Output the [X, Y] coordinate of the center of the cell containing the given text.  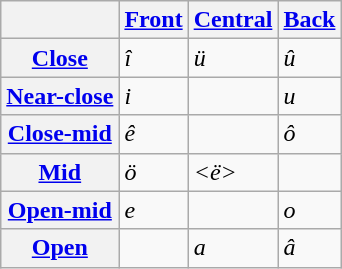
ô [310, 134]
î [154, 58]
a [233, 248]
û [310, 58]
â [310, 248]
i [154, 96]
Close-mid [60, 134]
ê [154, 134]
o [310, 210]
Back [310, 20]
ö [154, 172]
Close [60, 58]
Central [233, 20]
ü [233, 58]
Mid [60, 172]
Front [154, 20]
<ë> [233, 172]
Open-mid [60, 210]
Near-close [60, 96]
e [154, 210]
u [310, 96]
Open [60, 248]
